Capture the cell that displays the provided text and extract its [X, Y] central coordinate. 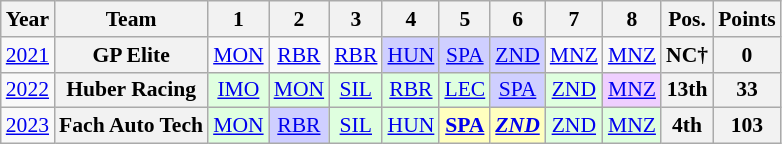
Huber Racing [131, 90]
Pos. [687, 19]
Team [131, 19]
103 [747, 126]
LEC [464, 90]
2021 [28, 55]
IMO [238, 90]
Points [747, 19]
Year [28, 19]
0 [747, 55]
33 [747, 90]
2023 [28, 126]
2 [300, 19]
Fach Auto Tech [131, 126]
8 [632, 19]
4th [687, 126]
GP Elite [131, 55]
2022 [28, 90]
NC† [687, 55]
5 [464, 19]
1 [238, 19]
7 [574, 19]
6 [517, 19]
3 [356, 19]
4 [410, 19]
13th [687, 90]
